Identify which cell holds the provided text, then report its [X, Y] central coordinate. 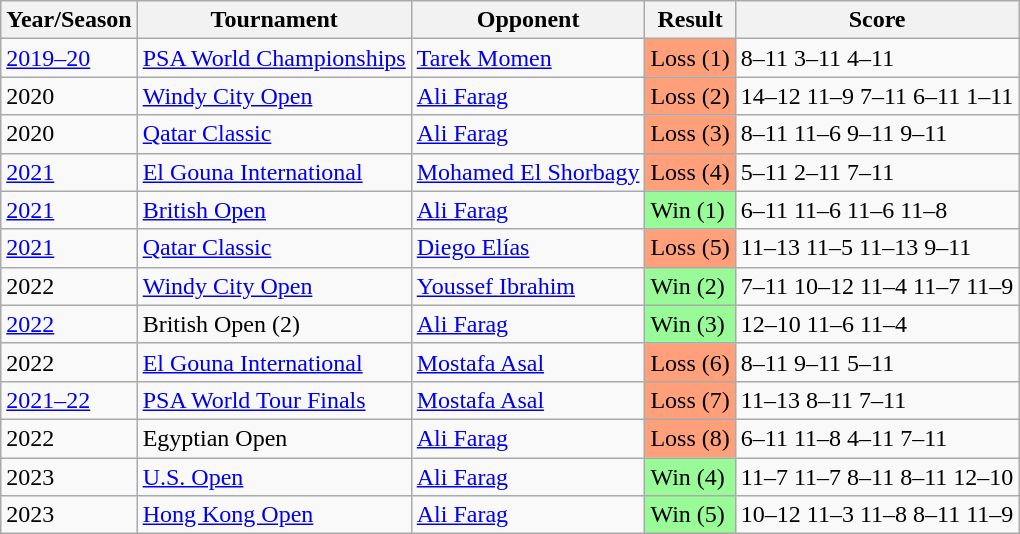
Loss (7) [690, 400]
6–11 11–8 4–11 7–11 [877, 438]
2021–22 [69, 400]
PSA World Tour Finals [274, 400]
Win (5) [690, 515]
PSA World Championships [274, 58]
U.S. Open [274, 477]
8–11 9–11 5–11 [877, 362]
11–13 11–5 11–13 9–11 [877, 248]
Loss (2) [690, 96]
Loss (1) [690, 58]
8–11 3–11 4–11 [877, 58]
Hong Kong Open [274, 515]
Loss (3) [690, 134]
10–12 11–3 11–8 8–11 11–9 [877, 515]
Mohamed El Shorbagy [528, 172]
2019–20 [69, 58]
Win (4) [690, 477]
Loss (5) [690, 248]
6–11 11–6 11–6 11–8 [877, 210]
Opponent [528, 20]
British Open [274, 210]
Win (1) [690, 210]
11–13 8–11 7–11 [877, 400]
Year/Season [69, 20]
Result [690, 20]
11–7 11–7 8–11 8–11 12–10 [877, 477]
British Open (2) [274, 324]
Tournament [274, 20]
7–11 10–12 11–4 11–7 11–9 [877, 286]
Youssef Ibrahim [528, 286]
8–11 11–6 9–11 9–11 [877, 134]
Diego Elías [528, 248]
12–10 11–6 11–4 [877, 324]
Score [877, 20]
Loss (8) [690, 438]
Tarek Momen [528, 58]
5–11 2–11 7–11 [877, 172]
Egyptian Open [274, 438]
Win (2) [690, 286]
Loss (4) [690, 172]
Win (3) [690, 324]
14–12 11–9 7–11 6–11 1–11 [877, 96]
Loss (6) [690, 362]
